Scan for the cell matching the given text and deliver its [X, Y] coordinate at center. 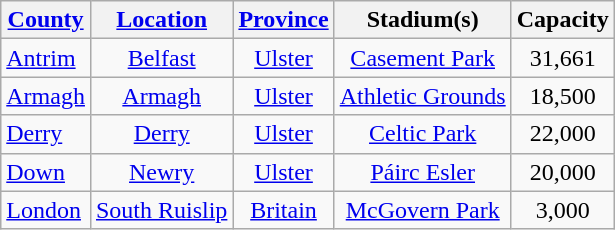
31,661 [562, 58]
Britain [284, 210]
18,500 [562, 96]
3,000 [562, 210]
Down [46, 172]
Province [284, 20]
Athletic Grounds [422, 96]
20,000 [562, 172]
South Ruislip [161, 210]
London [46, 210]
Antrim [46, 58]
Belfast [161, 58]
Capacity [562, 20]
Newry [161, 172]
Celtic Park [422, 134]
Casement Park [422, 58]
McGovern Park [422, 210]
Páirc Esler [422, 172]
County [46, 20]
Location [161, 20]
Stadium(s) [422, 20]
22,000 [562, 134]
